Determine the (X, Y) coordinate at the center of the cell enclosing the given text.  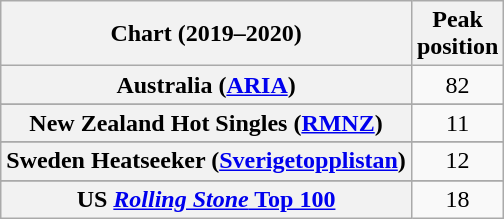
Australia (ARIA) (206, 85)
11 (457, 123)
82 (457, 85)
12 (457, 161)
Chart (2019–2020) (206, 34)
18 (457, 199)
US Rolling Stone Top 100 (206, 199)
New Zealand Hot Singles (RMNZ) (206, 123)
Sweden Heatseeker (Sverigetopplistan) (206, 161)
Peakposition (457, 34)
